Search for the cell housing the specified text and yield its (X, Y) center coordinate. 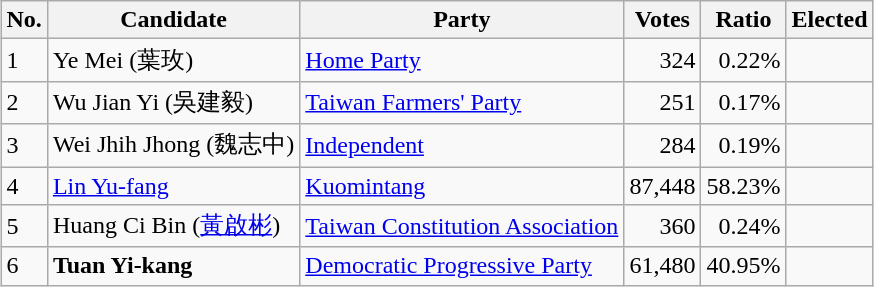
61,480 (662, 266)
0.17% (744, 102)
6 (24, 266)
87,448 (662, 185)
324 (662, 60)
0.24% (744, 226)
Huang Ci Bin (黃啟彬) (173, 226)
0.22% (744, 60)
284 (662, 146)
Kuomintang (462, 185)
5 (24, 226)
Home Party (462, 60)
Votes (662, 20)
Elected (830, 20)
4 (24, 185)
Taiwan Constitution Association (462, 226)
No. (24, 20)
Wu Jian Yi (吳建毅) (173, 102)
360 (662, 226)
1 (24, 60)
2 (24, 102)
Democratic Progressive Party (462, 266)
Independent (462, 146)
Candidate (173, 20)
58.23% (744, 185)
Ratio (744, 20)
Ye Mei (葉玫) (173, 60)
Taiwan Farmers' Party (462, 102)
Wei Jhih Jhong (魏志中) (173, 146)
0.19% (744, 146)
251 (662, 102)
3 (24, 146)
Party (462, 20)
40.95% (744, 266)
Tuan Yi-kang (173, 266)
Lin Yu-fang (173, 185)
